Determine the [X, Y] coordinate at the center of the cell enclosing the given text.  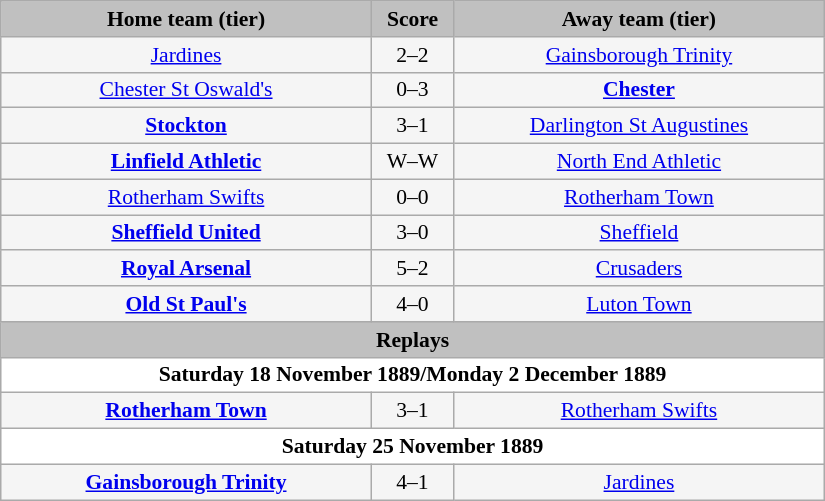
Replays [413, 340]
Royal Arsenal [186, 269]
4–0 [412, 304]
Sheffield United [186, 233]
Saturday 18 November 1889/Monday 2 December 1889 [413, 375]
Stockton [186, 126]
Linfield Athletic [186, 162]
Luton Town [640, 304]
0–0 [412, 197]
Saturday 25 November 1889 [413, 447]
4–1 [412, 482]
Crusaders [640, 269]
North End Athletic [640, 162]
2–2 [412, 55]
Chester [640, 90]
Old St Paul's [186, 304]
Home team (tier) [186, 19]
5–2 [412, 269]
Score [412, 19]
W–W [412, 162]
0–3 [412, 90]
Darlington St Augustines [640, 126]
3–0 [412, 233]
Away team (tier) [640, 19]
Chester St Oswald's [186, 90]
Sheffield [640, 233]
